Return [X, Y] of the center of cell containing provided text 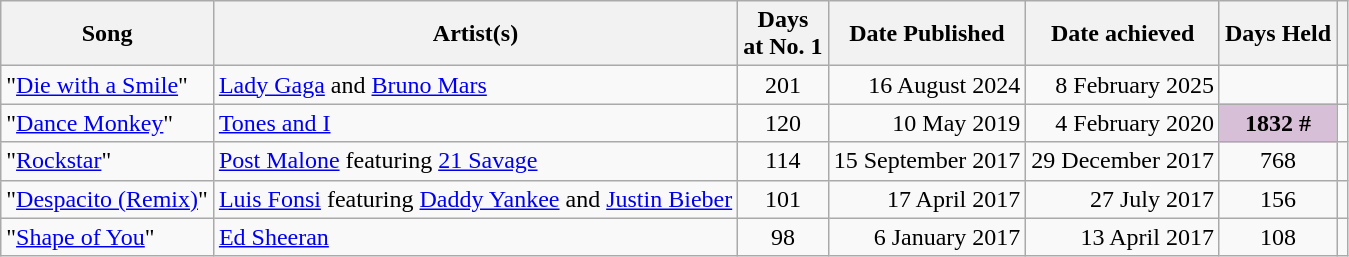
1832 # [1278, 123]
Days Held [1278, 34]
8 February 2025 [1123, 85]
101 [783, 199]
Post Malone featuring 21 Savage [475, 161]
Daysat No. 1 [783, 34]
Artist(s) [475, 34]
"Shape of You" [108, 237]
29 December 2017 [1123, 161]
156 [1278, 199]
10 May 2019 [927, 123]
120 [783, 123]
Date achieved [1123, 34]
Luis Fonsi featuring Daddy Yankee and Justin Bieber [475, 199]
"Despacito (Remix)" [108, 199]
Ed Sheeran [475, 237]
27 July 2017 [1123, 199]
16 August 2024 [927, 85]
98 [783, 237]
17 April 2017 [927, 199]
Song [108, 34]
"Dance Monkey" [108, 123]
4 February 2020 [1123, 123]
Date Published [927, 34]
Lady Gaga and Bruno Mars [475, 85]
114 [783, 161]
"Die with a Smile" [108, 85]
6 January 2017 [927, 237]
13 April 2017 [1123, 237]
Tones and I [475, 123]
768 [1278, 161]
15 September 2017 [927, 161]
201 [783, 85]
108 [1278, 237]
"Rockstar" [108, 161]
